Locate the cell with the specified text and output its (x, y) center coordinate. 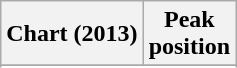
Peakposition (189, 34)
Chart (2013) (72, 34)
